Find where the given text appears and provide that cell's center as [x, y] coordinate. 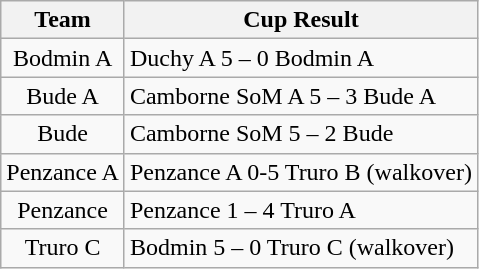
Penzance [63, 210]
Camborne SoM 5 – 2 Bude [300, 134]
Bude [63, 134]
Bodmin A [63, 58]
Team [63, 20]
Bodmin 5 – 0 Truro C (walkover) [300, 248]
Bude A [63, 96]
Camborne SoM A 5 – 3 Bude A [300, 96]
Penzance A 0-5 Truro B (walkover) [300, 172]
Truro C [63, 248]
Penzance 1 – 4 Truro A [300, 210]
Cup Result [300, 20]
Duchy A 5 – 0 Bodmin A [300, 58]
Penzance A [63, 172]
